Find where the given text appears and provide that cell's center as (X, Y) coordinate. 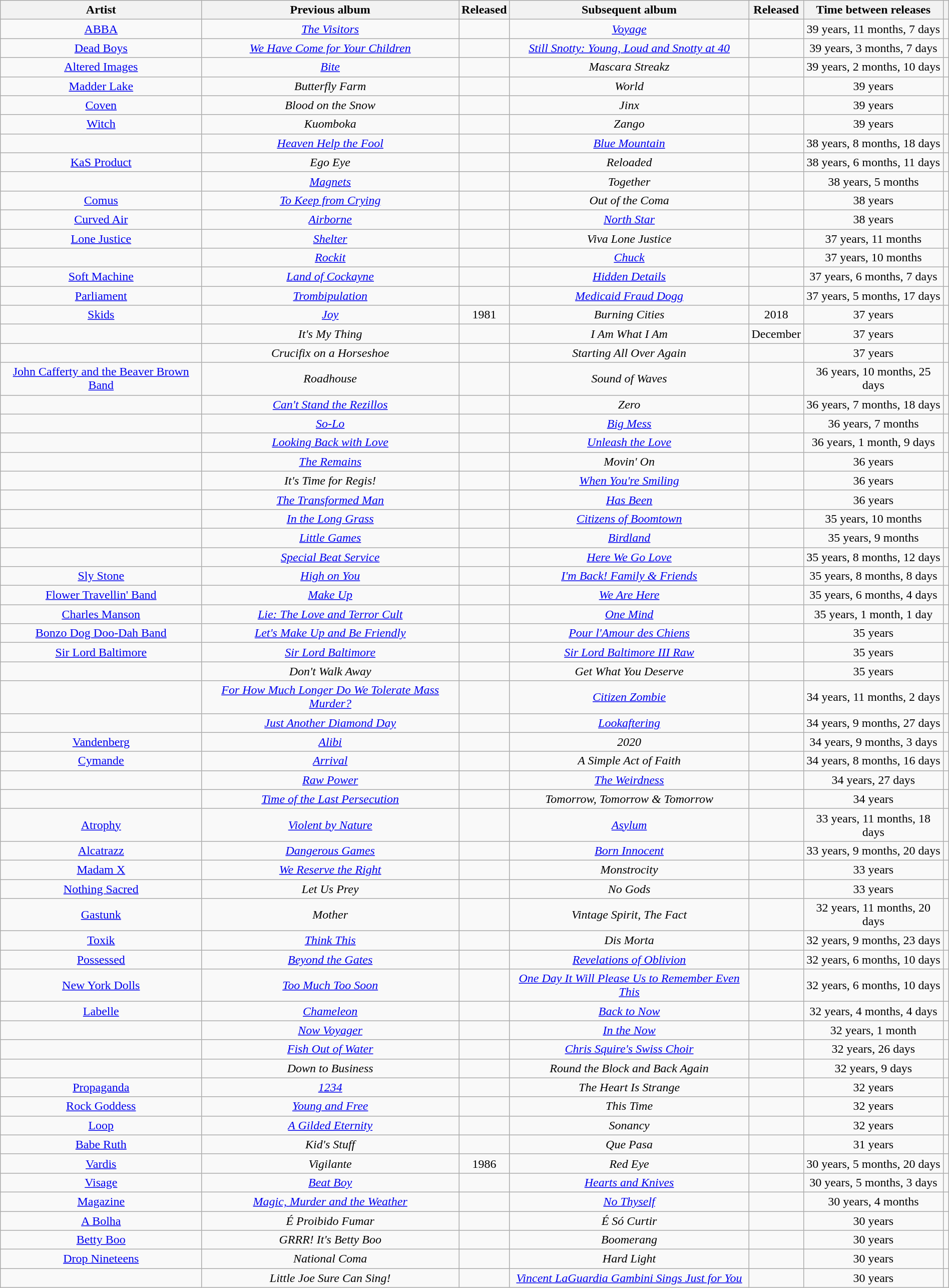
39 years, 11 months, 7 days (874, 29)
Tomorrow, Tomorrow & Tomorrow (629, 799)
Vincent LaGuardia Gambini Sings Just for You (629, 1278)
Too Much Too Soon (330, 985)
34 years, 27 days (874, 780)
Roadhouse (330, 378)
Betty Boo (101, 1240)
30 years, 5 months, 3 days (874, 1182)
The Remains (330, 462)
36 years, 7 months, 18 days (874, 404)
Together (629, 181)
Raw Power (330, 780)
Crucifix on a Horseshoe (330, 353)
Mother (330, 915)
Bite (330, 67)
39 years, 3 months, 7 days (874, 48)
32 years, 11 months, 20 days (874, 915)
É Proibido Fumar (330, 1221)
Red Eye (629, 1163)
Blue Mountain (629, 143)
High on You (330, 576)
Beyond the Gates (330, 960)
36 years, 1 month, 9 days (874, 443)
Don't Walk Away (330, 671)
1986 (485, 1163)
Possessed (101, 960)
Think This (330, 941)
Down to Business (330, 1068)
Dead Boys (101, 48)
34 years, 11 months, 2 days (874, 697)
Labelle (101, 1011)
Rock Goddess (101, 1106)
World (629, 86)
Parliament (101, 296)
38 years, 6 months, 11 days (874, 162)
It's My Thing (330, 334)
39 years, 2 months, 10 days (874, 67)
To Keep from Crying (330, 200)
Beat Boy (330, 1182)
Time of the Last Persecution (330, 799)
33 years, 11 months, 18 days (874, 825)
One Day It Will Please Us to Remember Even This (629, 985)
Pour l'Amour des Chiens (629, 633)
When You're Smiling (629, 481)
Back to Now (629, 1011)
Just Another Diamond Day (330, 723)
Citizen Zombie (629, 697)
Dis Morta (629, 941)
Boomerang (629, 1240)
New York Dolls (101, 985)
Medicaid Fraud Dogg (629, 296)
Rockit (330, 258)
Charles Manson (101, 614)
A Gilded Eternity (330, 1125)
Kuomboka (330, 124)
34 years (874, 799)
The Weirdness (629, 780)
Shelter (330, 239)
We Are Here (629, 595)
I'm Back! Family & Friends (629, 576)
Let's Make Up and Be Friendly (330, 633)
Subsequent album (629, 10)
ABBA (101, 29)
Heaven Help the Fool (330, 143)
Let Us Prey (330, 889)
Land of Cockayne (330, 277)
35 years, 10 months (874, 519)
Skids (101, 315)
36 years, 10 months, 25 days (874, 378)
We Reserve the Right (330, 870)
Magazine (101, 1201)
Babe Ruth (101, 1144)
35 years, 8 months, 8 days (874, 576)
Ego Eye (330, 162)
Burning Cities (629, 315)
Gastunk (101, 915)
Viva Lone Justice (629, 239)
Here We Go Love (629, 557)
Artist (101, 10)
Make Up (330, 595)
North Star (629, 219)
Unleash the Love (629, 443)
Madam X (101, 870)
Comus (101, 200)
We Have Come for Your Children (330, 48)
Alibi (330, 742)
Drop Nineteens (101, 1259)
Sonancy (629, 1125)
Reloaded (629, 162)
35 years, 9 months (874, 538)
Chris Squire's Swiss Choir (629, 1049)
Dangerous Games (330, 850)
John Cafferty and the Beaver Brown Band (101, 378)
Lie: The Love and Terror Cult (330, 614)
Trombipulation (330, 296)
Fish Out of Water (330, 1049)
Born Innocent (629, 850)
É Só Curtir (629, 1221)
37 years, 10 months (874, 258)
37 years, 5 months, 17 days (874, 296)
No Thyself (629, 1201)
The Transformed Man (330, 500)
2020 (629, 742)
The Visitors (330, 29)
Jinx (629, 105)
Hidden Details (629, 277)
Citizens of Boomtown (629, 519)
Vintage Spirit, The Fact (629, 915)
Madder Lake (101, 86)
30 years, 5 months, 20 days (874, 1163)
Coven (101, 105)
Zango (629, 124)
Has Been (629, 500)
38 years, 5 months (874, 181)
30 years, 4 months (874, 1201)
32 years, 9 days (874, 1068)
No Gods (629, 889)
1234 (330, 1087)
For How Much Longer Do We Tolerate Mass Murder? (330, 697)
Flower Travellin' Band (101, 595)
Hearts and Knives (629, 1182)
Airborne (330, 219)
Time between releases (874, 10)
Que Pasa (629, 1144)
34 years, 9 months, 27 days (874, 723)
Vandenberg (101, 742)
Little Games (330, 538)
So-Lo (330, 423)
In the Long Grass (330, 519)
Toxik (101, 941)
32 years, 4 months, 4 days (874, 1011)
Now Voyager (330, 1030)
Sly Stone (101, 576)
Looking Back with Love (330, 443)
37 years, 11 months (874, 239)
Sir Lord Baltimore III Raw (629, 652)
Round the Block and Back Again (629, 1068)
Out of the Coma (629, 200)
Monstrocity (629, 870)
37 years, 6 months, 7 days (874, 277)
In the Now (629, 1030)
One Mind (629, 614)
Mascara Streakz (629, 67)
34 years, 8 months, 16 days (874, 761)
Magic, Murder and the Weather (330, 1201)
KaS Product (101, 162)
Altered Images (101, 67)
Big Mess (629, 423)
Revelations of Oblivion (629, 960)
Cymande (101, 761)
Soft Machine (101, 277)
Sound of Waves (629, 378)
It's Time for Regis! (330, 481)
Previous album (330, 10)
32 years, 9 months, 23 days (874, 941)
The Heart Is Strange (629, 1087)
35 years, 8 months, 12 days (874, 557)
Visage (101, 1182)
2018 (776, 315)
Vardis (101, 1163)
A Simple Act of Faith (629, 761)
Asylum (629, 825)
Witch (101, 124)
Movin' On (629, 462)
Blood on the Snow (330, 105)
38 years, 8 months, 18 days (874, 143)
Lookaftering (629, 723)
Bonzo Dog Doo-Dah Band (101, 633)
A Bolha (101, 1221)
Young and Free (330, 1106)
33 years, 9 months, 20 days (874, 850)
Violent by Nature (330, 825)
1981 (485, 315)
Kid's Stuff (330, 1144)
December (776, 334)
Arrival (330, 761)
This Time (629, 1106)
Joy (330, 315)
35 years, 1 month, 1 day (874, 614)
Chameleon (330, 1011)
Special Beat Service (330, 557)
Still Snotty: Young, Loud and Snotty at 40 (629, 48)
32 years, 1 month (874, 1030)
Get What You Deserve (629, 671)
Lone Justice (101, 239)
Little Joe Sure Can Sing! (330, 1278)
Alcatrazz (101, 850)
34 years, 9 months, 3 days (874, 742)
Chuck (629, 258)
Zero (629, 404)
Propaganda (101, 1087)
GRRR! It's Betty Boo (330, 1240)
Starting All Over Again (629, 353)
36 years, 7 months (874, 423)
Vigilante (330, 1163)
Magnets (330, 181)
I Am What I Am (629, 334)
32 years, 26 days (874, 1049)
Hard Light (629, 1259)
Loop (101, 1125)
Voyage (629, 29)
Butterfly Farm (330, 86)
Atrophy (101, 825)
Curved Air (101, 219)
Nothing Sacred (101, 889)
Can't Stand the Rezillos (330, 404)
31 years (874, 1144)
Birdland (629, 538)
National Coma (330, 1259)
35 years, 6 months, 4 days (874, 595)
